Identify which cell holds the provided text, then report its [X, Y] central coordinate. 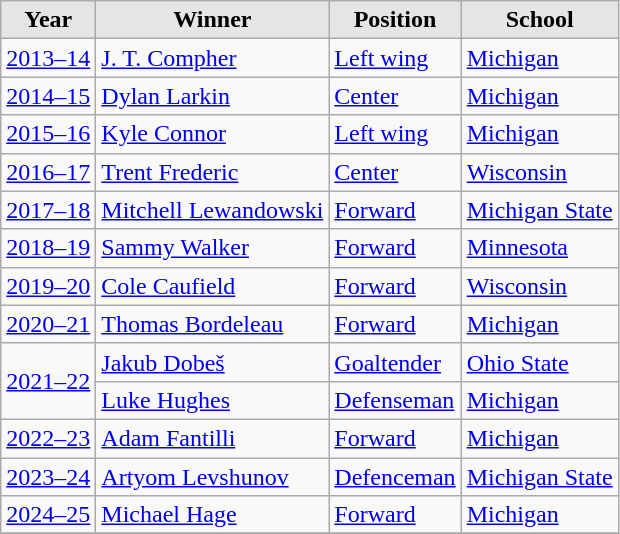
2018–19 [48, 248]
Adam Fantilli [212, 438]
J. T. Compher [212, 58]
Defenseman [395, 400]
Minnesota [540, 248]
2013–14 [48, 58]
School [540, 20]
Year [48, 20]
Luke Hughes [212, 400]
Sammy Walker [212, 248]
2021–22 [48, 381]
2023–24 [48, 477]
Position [395, 20]
2022–23 [48, 438]
Ohio State [540, 362]
2020–21 [48, 324]
Thomas Bordeleau [212, 324]
Defenceman [395, 477]
Jakub Dobeš [212, 362]
Mitchell Lewandowski [212, 210]
2014–15 [48, 96]
2024–25 [48, 515]
Cole Caufield [212, 286]
2019–20 [48, 286]
Kyle Connor [212, 134]
2015–16 [48, 134]
Michael Hage [212, 515]
2017–18 [48, 210]
2016–17 [48, 172]
Trent Frederic [212, 172]
Dylan Larkin [212, 96]
Goaltender [395, 362]
Winner [212, 20]
Artyom Levshunov [212, 477]
